Return the (x, y) coordinate for the center point of the cell that contains the specified text.  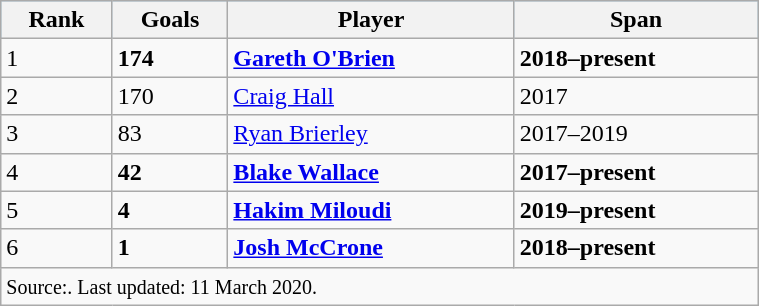
2017–present (636, 172)
Span (636, 20)
174 (170, 58)
2017–2019 (636, 134)
6 (56, 248)
5 (56, 210)
Rank (56, 20)
Gareth O'Brien (371, 58)
42 (170, 172)
2 (56, 96)
2019–present (636, 210)
Player (371, 20)
Craig Hall (371, 96)
170 (170, 96)
83 (170, 134)
Ryan Brierley (371, 134)
3 (56, 134)
Goals (170, 20)
2017 (636, 96)
Blake Wallace (371, 172)
Josh McCrone (371, 248)
Source:. Last updated: 11 March 2020. (380, 286)
Hakim Miloudi (371, 210)
